Capture the cell that displays the provided text and extract its [x, y] central coordinate. 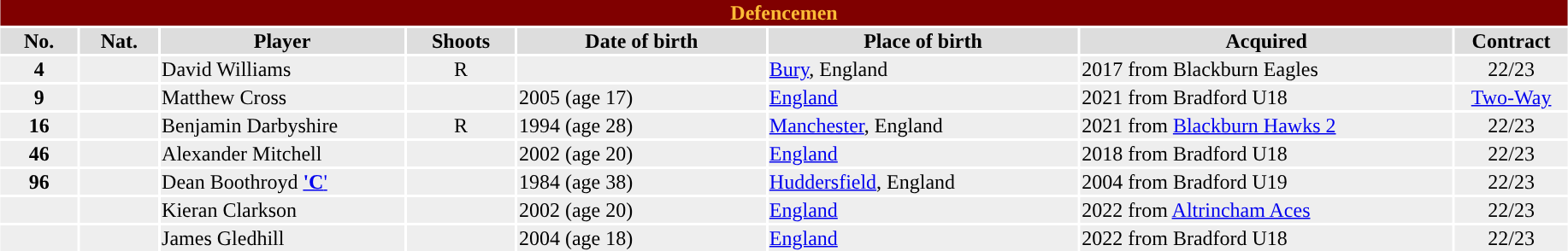
Huddersfield, England [923, 182]
Two-Way [1512, 97]
46 [39, 154]
Acquired [1267, 41]
2021 from Blackburn Hawks 2 [1267, 125]
Shoots [462, 41]
Benjamin Darbyshire [282, 125]
Nat. [120, 41]
Bury, England [923, 69]
2021 from Bradford U18 [1267, 97]
9 [39, 97]
96 [39, 182]
2005 (age 17) [641, 97]
2017 from Blackburn Eagles [1267, 69]
2018 from Bradford U18 [1267, 154]
2022 from Bradford U18 [1267, 238]
Kieran Clarkson [282, 210]
Matthew Cross [282, 97]
Dean Boothroyd 'C' [282, 182]
Alexander Mitchell [282, 154]
1994 (age 28) [641, 125]
4 [39, 69]
2004 from Bradford U19 [1267, 182]
2004 (age 18) [641, 238]
Defencemen [783, 13]
Date of birth [641, 41]
Place of birth [923, 41]
Player [282, 41]
No. [39, 41]
Contract [1512, 41]
James Gledhill [282, 238]
1984 (age 38) [641, 182]
David Williams [282, 69]
2022 from Altrincham Aces [1267, 210]
Manchester, England [923, 125]
16 [39, 125]
